Search for the cell housing the specified text and yield its (x, y) center coordinate. 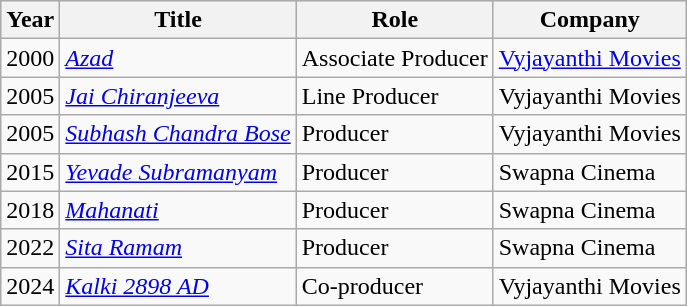
Co-producer (394, 286)
Line Producer (394, 96)
Year (30, 20)
Mahanati (178, 210)
Title (178, 20)
2000 (30, 58)
Yevade Subramanyam (178, 172)
2022 (30, 248)
2018 (30, 210)
Subhash Chandra Bose (178, 134)
2024 (30, 286)
Sita Ramam (178, 248)
Associate Producer (394, 58)
Kalki 2898 AD (178, 286)
Role (394, 20)
Azad (178, 58)
Jai Chiranjeeva (178, 96)
2015 (30, 172)
Company (590, 20)
